Identify which cell holds the provided text, then report its (x, y) central coordinate. 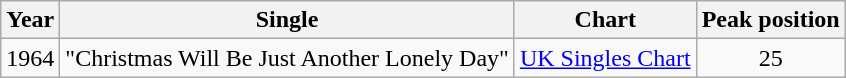
Single (288, 20)
Year (30, 20)
25 (770, 58)
"Christmas Will Be Just Another Lonely Day" (288, 58)
Chart (605, 20)
Peak position (770, 20)
1964 (30, 58)
UK Singles Chart (605, 58)
